Return (x, y) of the center of cell containing provided text 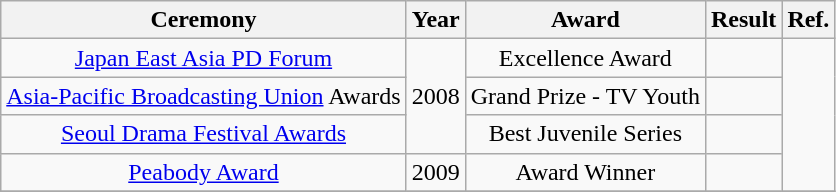
Grand Prize - TV Youth (585, 96)
Peabody Award (204, 172)
Award Winner (585, 172)
Seoul Drama Festival Awards (204, 134)
Excellence Award (585, 58)
2008 (436, 96)
Best Juvenile Series (585, 134)
2009 (436, 172)
Ceremony (204, 20)
Ref. (808, 20)
Year (436, 20)
Award (585, 20)
Japan East Asia PD Forum (204, 58)
Asia-Pacific Broadcasting Union Awards (204, 96)
Result (743, 20)
